Capture the cell that displays the provided text and extract its (X, Y) central coordinate. 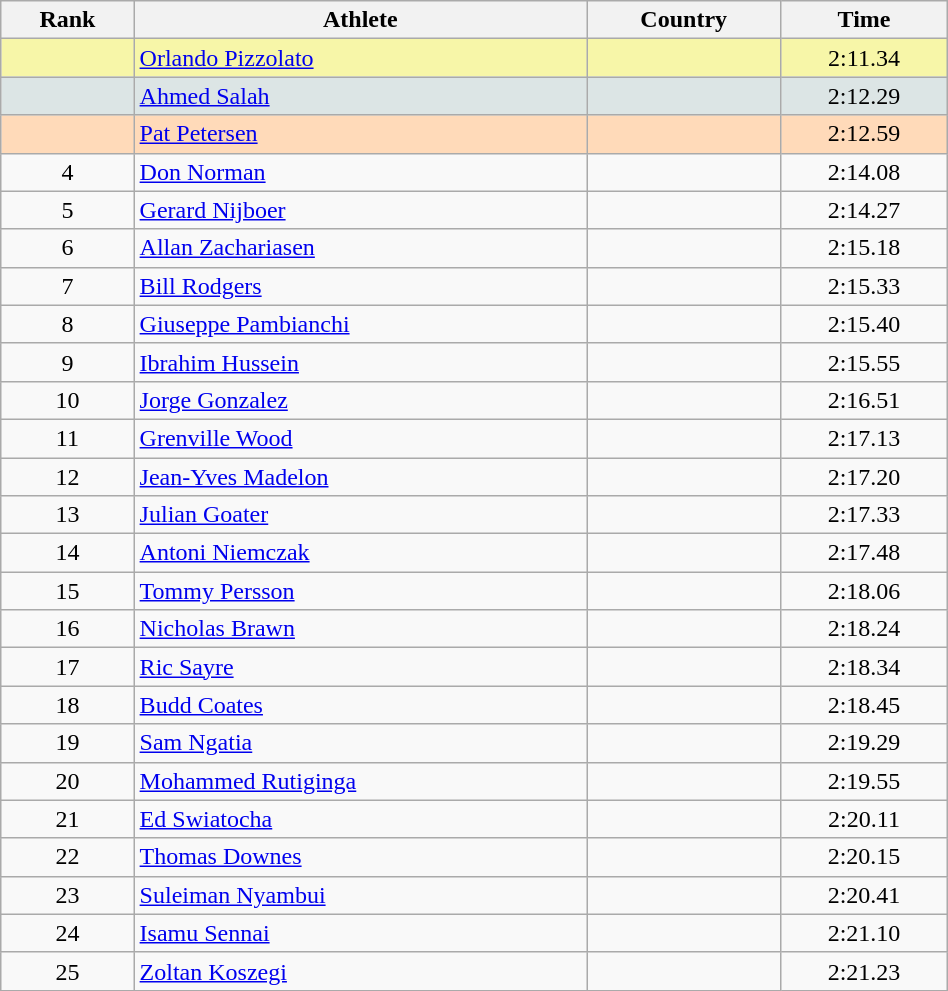
25 (68, 971)
2:17.48 (864, 553)
20 (68, 781)
Jorge Gonzalez (360, 400)
Ed Swiatocha (360, 819)
Orlando Pizzolato (360, 58)
22 (68, 857)
8 (68, 324)
23 (68, 895)
2:12.59 (864, 134)
Julian Goater (360, 515)
5 (68, 210)
10 (68, 400)
Sam Ngatia (360, 743)
Zoltan Koszegi (360, 971)
2:21.10 (864, 933)
Athlete (360, 20)
Ric Sayre (360, 667)
2:18.24 (864, 629)
13 (68, 515)
9 (68, 362)
2:18.34 (864, 667)
Tommy Persson (360, 591)
Country (684, 20)
2:15.33 (864, 286)
Thomas Downes (360, 857)
24 (68, 933)
Ahmed Salah (360, 96)
Don Norman (360, 172)
7 (68, 286)
Ibrahim Hussein (360, 362)
17 (68, 667)
Pat Petersen (360, 134)
2:20.41 (864, 895)
Bill Rodgers (360, 286)
Isamu Sennai (360, 933)
Suleiman Nyambui (360, 895)
2:17.20 (864, 477)
2:17.33 (864, 515)
2:11.34 (864, 58)
15 (68, 591)
2:15.40 (864, 324)
Budd Coates (360, 705)
19 (68, 743)
Allan Zachariasen (360, 248)
16 (68, 629)
4 (68, 172)
Time (864, 20)
Rank (68, 20)
14 (68, 553)
2:20.15 (864, 857)
Mohammed Rutiginga (360, 781)
Nicholas Brawn (360, 629)
2:19.55 (864, 781)
Jean-Yves Madelon (360, 477)
21 (68, 819)
11 (68, 438)
Giuseppe Pambianchi (360, 324)
2:12.29 (864, 96)
2:15.55 (864, 362)
2:19.29 (864, 743)
2:21.23 (864, 971)
2:14.08 (864, 172)
2:17.13 (864, 438)
18 (68, 705)
2:16.51 (864, 400)
Grenville Wood (360, 438)
Antoni Niemczak (360, 553)
2:18.45 (864, 705)
2:14.27 (864, 210)
2:18.06 (864, 591)
2:20.11 (864, 819)
12 (68, 477)
Gerard Nijboer (360, 210)
2:15.18 (864, 248)
6 (68, 248)
